Determine the (x, y) coordinate at the center of the cell enclosing the given text.  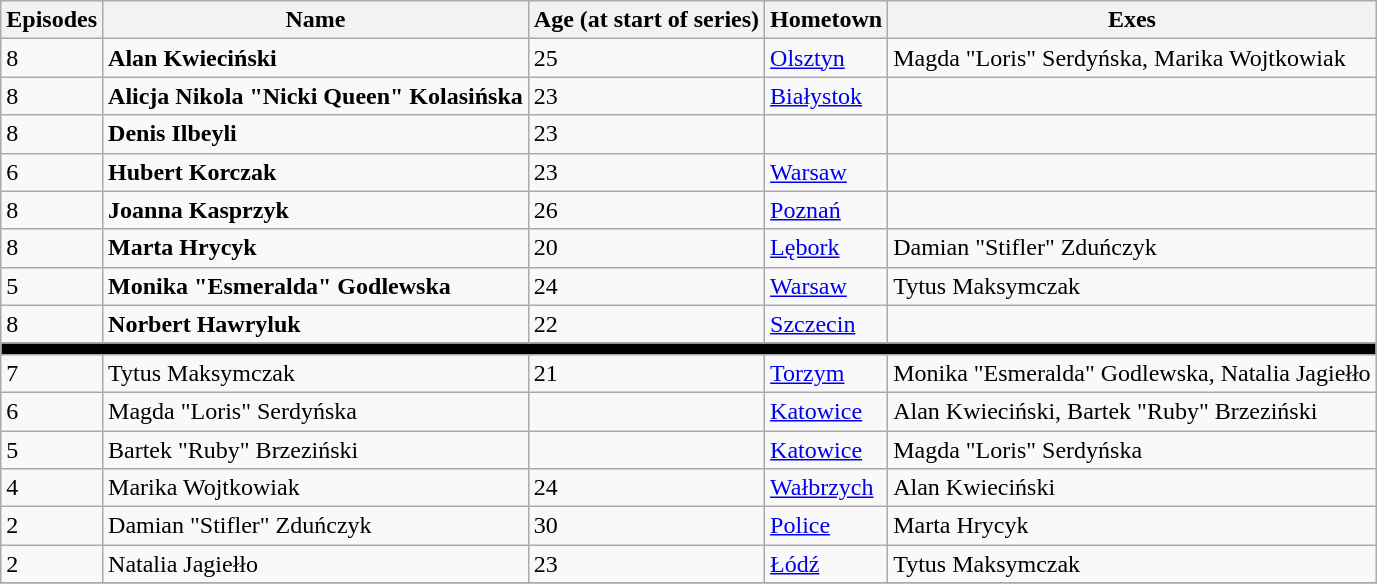
Bartek "Ruby" Brzeziński (316, 449)
30 (646, 526)
Magda "Loris" Serdyńska, Marika Wojtkowiak (1132, 58)
Monika "Esmeralda" Godlewska, Natalia Jagiełło (1132, 373)
Episodes (52, 20)
Natalia Jagiełło (316, 564)
20 (646, 248)
21 (646, 373)
Białystok (826, 96)
Wałbrzych (826, 488)
25 (646, 58)
Torzym (826, 373)
Poznań (826, 210)
Marika Wojtkowiak (316, 488)
Hometown (826, 20)
22 (646, 324)
7 (52, 373)
Joanna Kasprzyk (316, 210)
4 (52, 488)
Olsztyn (826, 58)
Alan Kwieciński, Bartek "Ruby" Brzeziński (1132, 411)
Name (316, 20)
Norbert Hawryluk (316, 324)
Alicja Nikola "Nicki Queen" Kolasińska (316, 96)
Exes (1132, 20)
Łódź (826, 564)
26 (646, 210)
Lębork (826, 248)
Denis Ilbeyli (316, 134)
Police (826, 526)
Szczecin (826, 324)
Monika "Esmeralda" Godlewska (316, 286)
Age (at start of series) (646, 20)
Hubert Korczak (316, 172)
